Return (X, Y) of the center of cell containing provided text 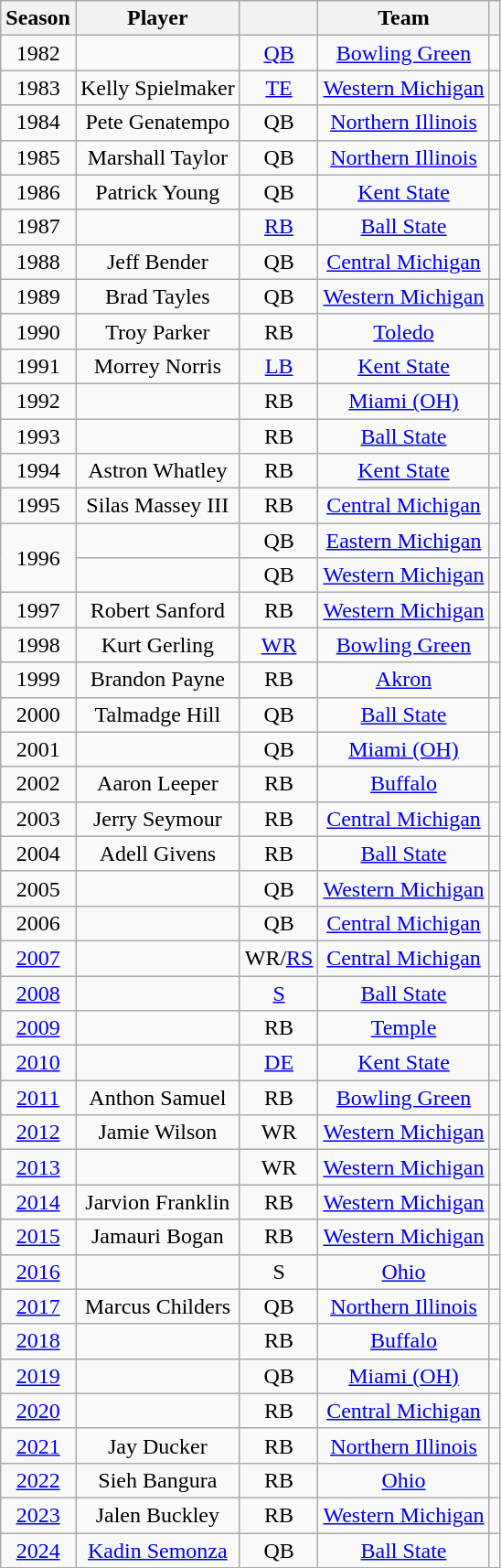
Aaron Leeper (157, 784)
1997 (38, 610)
1990 (38, 331)
Sieh Bangura (157, 1480)
2019 (38, 1376)
Adell Givens (157, 854)
Brandon Payne (157, 680)
1989 (38, 296)
TE (279, 88)
Robert Sanford (157, 610)
2000 (38, 714)
Morrey Norris (157, 366)
1994 (38, 471)
LB (279, 366)
Kelly Spielmaker (157, 88)
2003 (38, 819)
1985 (38, 157)
2001 (38, 749)
1993 (38, 436)
Season (38, 18)
Silas Massey III (157, 506)
1995 (38, 506)
2014 (38, 1202)
Jerry Seymour (157, 819)
2004 (38, 854)
2018 (38, 1341)
2009 (38, 1028)
Jay Ducker (157, 1445)
Team (404, 18)
Jalen Buckley (157, 1515)
Jamie Wilson (157, 1133)
Troy Parker (157, 331)
1998 (38, 645)
1986 (38, 192)
2016 (38, 1272)
Pete Genatempo (157, 123)
1984 (38, 123)
Brad Tayles (157, 296)
Astron Whatley (157, 471)
Kurt Gerling (157, 645)
Jarvion Franklin (157, 1202)
Player (157, 18)
1983 (38, 88)
1991 (38, 366)
Kadin Semonza (157, 1551)
Anthon Samuel (157, 1098)
Eastern Michigan (404, 541)
Talmadge Hill (157, 714)
2012 (38, 1133)
Temple (404, 1028)
2006 (38, 923)
Patrick Young (157, 192)
2010 (38, 1063)
2023 (38, 1515)
1988 (38, 262)
2017 (38, 1306)
1992 (38, 401)
1982 (38, 53)
2020 (38, 1411)
2024 (38, 1551)
2008 (38, 993)
Jamauri Bogan (157, 1237)
2013 (38, 1167)
Akron (404, 680)
Marshall Taylor (157, 157)
2002 (38, 784)
DE (279, 1063)
1996 (38, 558)
1999 (38, 680)
2022 (38, 1480)
2015 (38, 1237)
1987 (38, 227)
Marcus Childers (157, 1306)
2021 (38, 1445)
WR/RS (279, 958)
Toledo (404, 331)
2007 (38, 958)
2005 (38, 888)
Jeff Bender (157, 262)
2011 (38, 1098)
